Detect which cell encompasses the target text, then output its [X, Y] center coordinate. 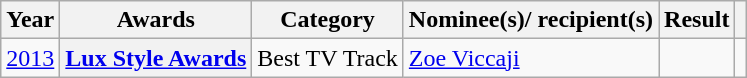
Zoe Viccaji [530, 58]
2013 [30, 58]
Awards [156, 20]
Lux Style Awards [156, 58]
Year [30, 20]
Nominee(s)/ recipient(s) [530, 20]
Category [328, 20]
Result [697, 20]
Best TV Track [328, 58]
